Locate the cell with the specified text and output its (X, Y) center coordinate. 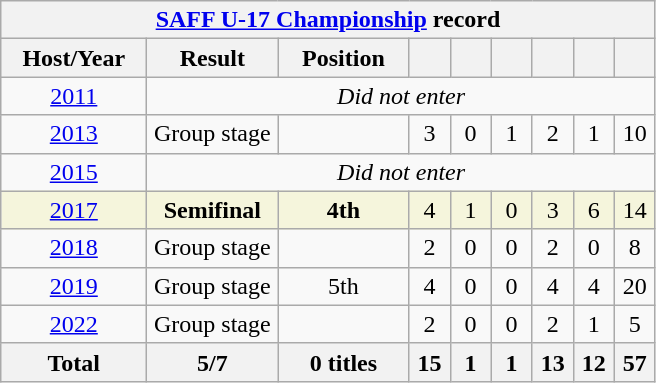
13 (552, 362)
5 (634, 324)
2011 (74, 96)
Host/Year (74, 58)
2015 (74, 172)
2019 (74, 286)
0 titles (344, 362)
12 (594, 362)
4th (344, 210)
Position (344, 58)
SAFF U-17 Championship record (328, 20)
Semifinal (212, 210)
Result (212, 58)
15 (430, 362)
6 (594, 210)
10 (634, 134)
5/7 (212, 362)
2022 (74, 324)
57 (634, 362)
2017 (74, 210)
Total (74, 362)
8 (634, 248)
2013 (74, 134)
2018 (74, 248)
5th (344, 286)
14 (634, 210)
20 (634, 286)
